From the cell containing the given text, extract its center point as [x, y] coordinate. 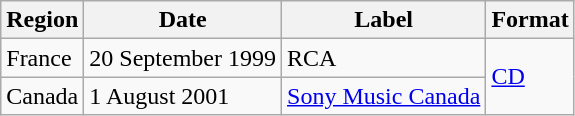
Format [530, 20]
Canada [42, 96]
Date [183, 20]
CD [530, 77]
1 August 2001 [183, 96]
France [42, 58]
Region [42, 20]
Label [384, 20]
20 September 1999 [183, 58]
Sony Music Canada [384, 96]
RCA [384, 58]
